Locate the cell with the specified text and output its [X, Y] center coordinate. 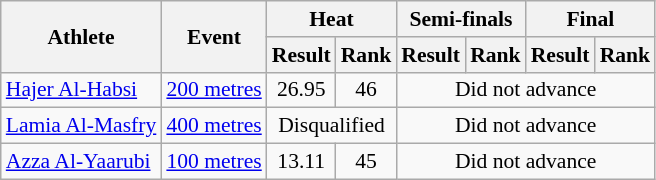
200 metres [214, 90]
Final [590, 19]
100 metres [214, 162]
400 metres [214, 126]
13.11 [302, 162]
Hajer Al-Habsi [82, 90]
26.95 [302, 90]
Heat [332, 19]
46 [366, 90]
Athlete [82, 36]
Semi-finals [460, 19]
45 [366, 162]
Lamia Al-Masfry [82, 126]
Azza Al-Yaarubi [82, 162]
Disqualified [332, 126]
Event [214, 36]
